Determine the (X, Y) coordinate at the center of the cell enclosing the given text.  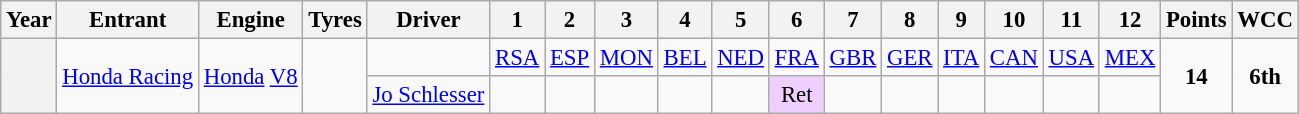
WCC (1265, 20)
8 (910, 20)
Honda V8 (250, 76)
BEL (685, 58)
Tyres (335, 20)
2 (570, 20)
Driver (428, 20)
5 (740, 20)
6 (796, 20)
ITA (962, 58)
CAN (1014, 58)
FRA (796, 58)
Points (1196, 20)
3 (626, 20)
14 (1196, 76)
Year (29, 20)
6th (1265, 76)
10 (1014, 20)
GBR (852, 58)
Entrant (128, 20)
Jo Schlesser (428, 95)
RSA (518, 58)
USA (1071, 58)
NED (740, 58)
12 (1130, 20)
4 (685, 20)
7 (852, 20)
GER (910, 58)
Ret (796, 95)
MON (626, 58)
9 (962, 20)
1 (518, 20)
Honda Racing (128, 76)
ESP (570, 58)
MEX (1130, 58)
Engine (250, 20)
11 (1071, 20)
